For the text-containing cell, return its midpoint in (X, Y) coordinate format. 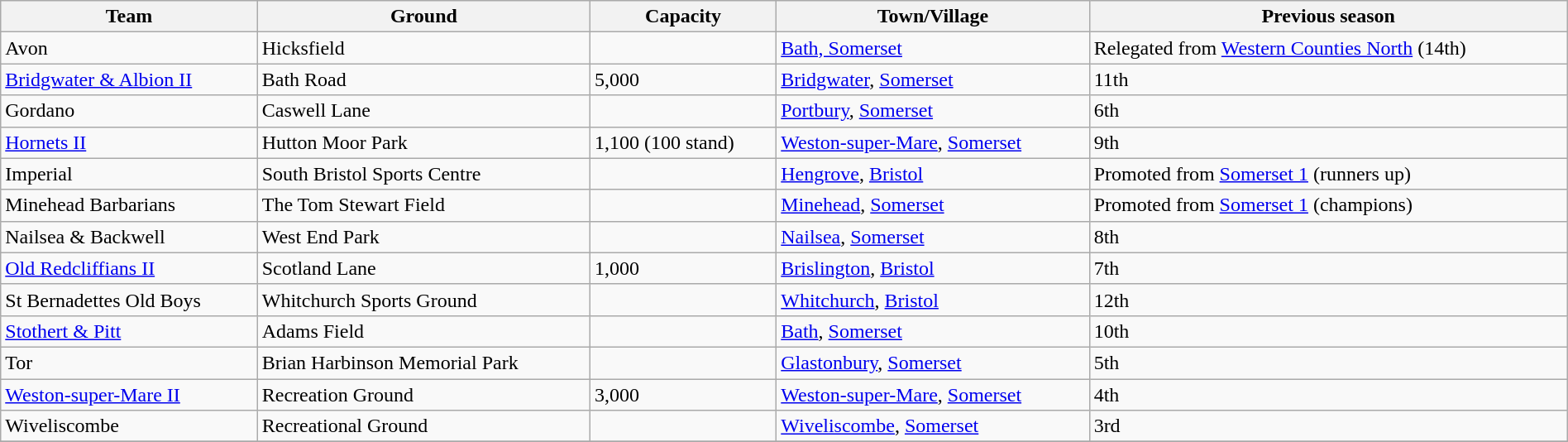
Tor (129, 363)
Bridgwater & Albion II (129, 79)
3rd (1328, 426)
Brian Harbinson Memorial Park (423, 363)
Ground (423, 17)
6th (1328, 111)
Imperial (129, 174)
Relegated from Western Counties North (14th) (1328, 48)
Promoted from Somerset 1 (runners up) (1328, 174)
Weston-super-Mare II (129, 395)
Whitchurch Sports Ground (423, 300)
Minehead, Somerset (933, 205)
3,000 (683, 395)
Minehead Barbarians (129, 205)
Promoted from Somerset 1 (champions) (1328, 205)
South Bristol Sports Centre (423, 174)
Stothert & Pitt (129, 331)
Hicksfield (423, 48)
Hengrove, Bristol (933, 174)
7th (1328, 268)
10th (1328, 331)
Glastonbury, Somerset (933, 363)
The Tom Stewart Field (423, 205)
Hornets II (129, 142)
Previous season (1328, 17)
Scotland Lane (423, 268)
Recreation Ground (423, 395)
Town/Village (933, 17)
Wiveliscombe (129, 426)
9th (1328, 142)
1,100 (100 stand) (683, 142)
1,000 (683, 268)
Bath Road (423, 79)
5,000 (683, 79)
Adams Field (423, 331)
West End Park (423, 237)
5th (1328, 363)
Nailsea & Backwell (129, 237)
Avon (129, 48)
11th (1328, 79)
Hutton Moor Park (423, 142)
Nailsea, Somerset (933, 237)
Portbury, Somerset (933, 111)
Recreational Ground (423, 426)
Gordano (129, 111)
Capacity (683, 17)
Whitchurch, Bristol (933, 300)
Bridgwater, Somerset (933, 79)
Brislington, Bristol (933, 268)
8th (1328, 237)
Team (129, 17)
St Bernadettes Old Boys (129, 300)
Old Redcliffians II (129, 268)
Wiveliscombe, Somerset (933, 426)
4th (1328, 395)
12th (1328, 300)
Caswell Lane (423, 111)
